From the cell containing the given text, extract its center point as [X, Y] coordinate. 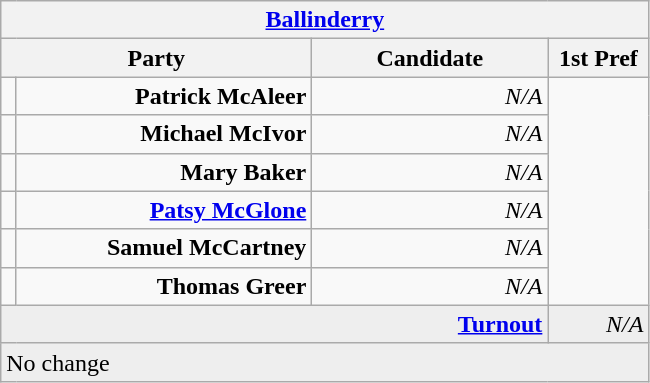
Candidate [430, 58]
Turnout [274, 324]
Samuel McCartney [164, 248]
Ballinderry [325, 20]
Party [156, 58]
Mary Baker [164, 172]
No change [325, 362]
Michael McIvor [164, 134]
Patrick McAleer [164, 96]
Patsy McGlone [164, 210]
Thomas Greer [164, 286]
1st Pref [598, 58]
